From the cell containing the given text, extract its center point as (x, y) coordinate. 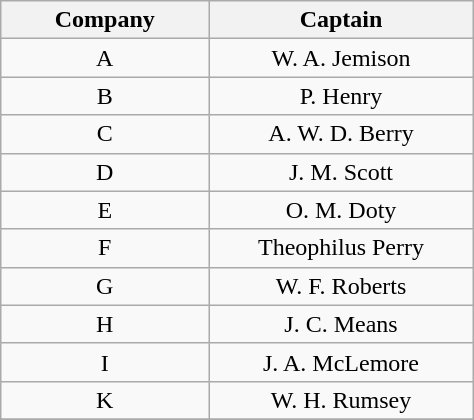
G (105, 286)
E (105, 210)
I (105, 362)
O. M. Doty (341, 210)
F (105, 248)
Captain (341, 20)
A. W. D. Berry (341, 134)
D (105, 172)
J. M. Scott (341, 172)
K (105, 400)
A (105, 58)
Theophilus Perry (341, 248)
B (105, 96)
W. H. Rumsey (341, 400)
J. C. Means (341, 324)
W. A. Jemison (341, 58)
C (105, 134)
Company (105, 20)
H (105, 324)
P. Henry (341, 96)
W. F. Roberts (341, 286)
J. A. McLemore (341, 362)
